Detect which cell encompasses the target text, then output its [X, Y] center coordinate. 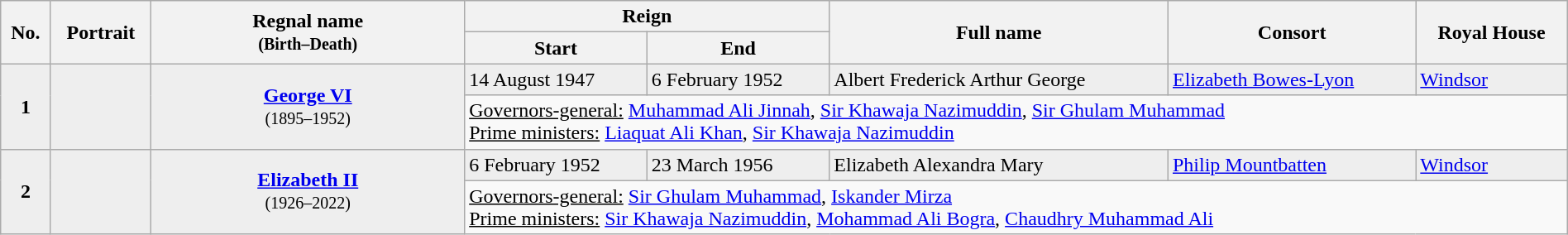
2 [26, 192]
Portrait [101, 32]
Philip Mountbatten [1292, 165]
Elizabeth Bowes-Lyon [1292, 79]
Regnal name(Birth–Death) [308, 32]
Albert Frederick Arthur George [999, 79]
Elizabeth Alexandra Mary [999, 165]
14 August 1947 [556, 79]
No. [26, 32]
George VI(1895–1952) [308, 106]
23 March 1956 [738, 165]
Elizabeth II(1926–2022) [308, 192]
Consort [1292, 32]
Reign [647, 17]
Royal House [1492, 32]
End [738, 48]
Start [556, 48]
1 [26, 106]
Governors-general: Muhammad Ali Jinnah, Sir Khawaja Nazimuddin, Sir Ghulam MuhammadPrime ministers: Liaquat Ali Khan, Sir Khawaja Nazimuddin [1016, 122]
Full name [999, 32]
Governors-general: Sir Ghulam Muhammad, Iskander MirzaPrime ministers: Sir Khawaja Nazimuddin, Mohammad Ali Bogra, Chaudhry Muhammad Ali [1016, 207]
